From the cell containing the given text, extract its center point as (x, y) coordinate. 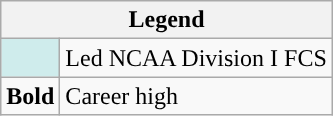
Led NCAA Division I FCS (196, 58)
Legend (167, 20)
Bold (30, 96)
Career high (196, 96)
